From the cell containing the given text, extract its center point as (x, y) coordinate. 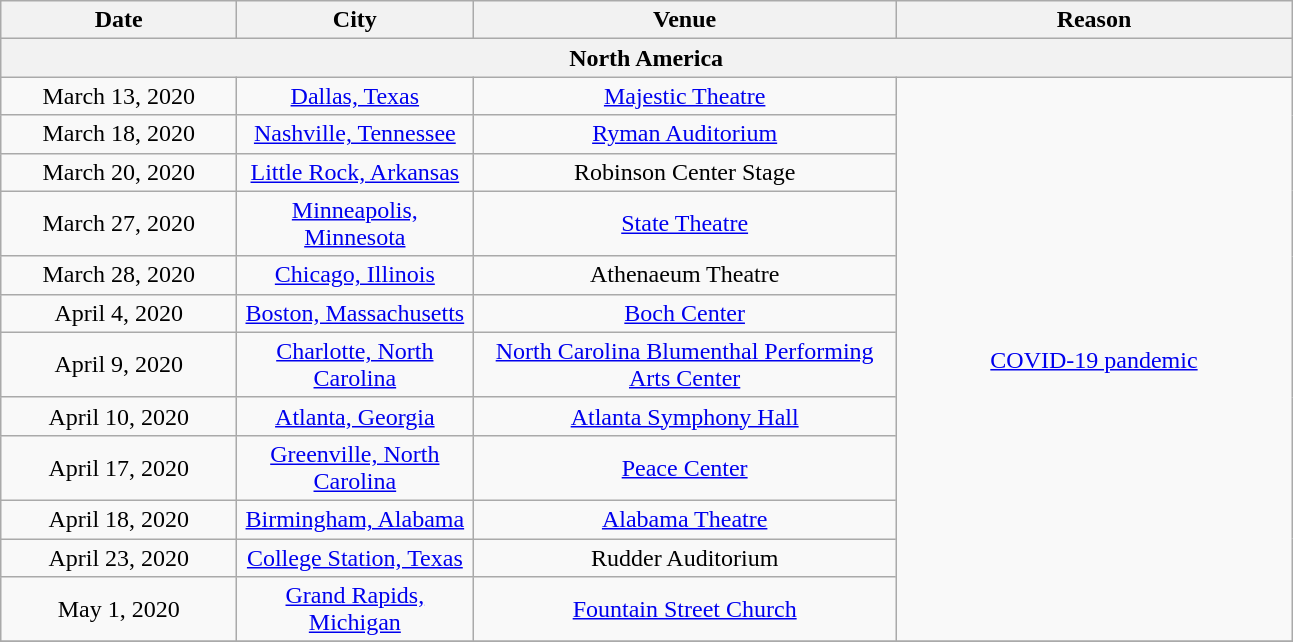
April 17, 2020 (119, 468)
Atlanta Symphony Hall (685, 416)
Atlanta, Georgia (355, 416)
Fountain Street Church (685, 610)
Reason (1094, 20)
COVID-19 pandemic (1094, 360)
Rudder Auditorium (685, 557)
North America (646, 58)
March 27, 2020 (119, 224)
Charlotte, North Carolina (355, 364)
April 4, 2020 (119, 313)
Robinson Center Stage (685, 172)
Date (119, 20)
March 18, 2020 (119, 134)
March 28, 2020 (119, 275)
Athenaeum Theatre (685, 275)
Greenville, North Carolina (355, 468)
Birmingham, Alabama (355, 519)
March 20, 2020 (119, 172)
Dallas, Texas (355, 96)
Ryman Auditorium (685, 134)
Chicago, Illinois (355, 275)
Venue (685, 20)
March 13, 2020 (119, 96)
Boston, Massachusetts (355, 313)
Peace Center (685, 468)
April 18, 2020 (119, 519)
Alabama Theatre (685, 519)
Little Rock, Arkansas (355, 172)
May 1, 2020 (119, 610)
City (355, 20)
State Theatre (685, 224)
North Carolina Blumenthal Performing Arts Center (685, 364)
Minneapolis, Minnesota (355, 224)
Boch Center (685, 313)
April 23, 2020 (119, 557)
College Station, Texas (355, 557)
Grand Rapids, Michigan (355, 610)
Nashville, Tennessee (355, 134)
April 10, 2020 (119, 416)
April 9, 2020 (119, 364)
Majestic Theatre (685, 96)
